Identify which cell holds the provided text, then report its (x, y) central coordinate. 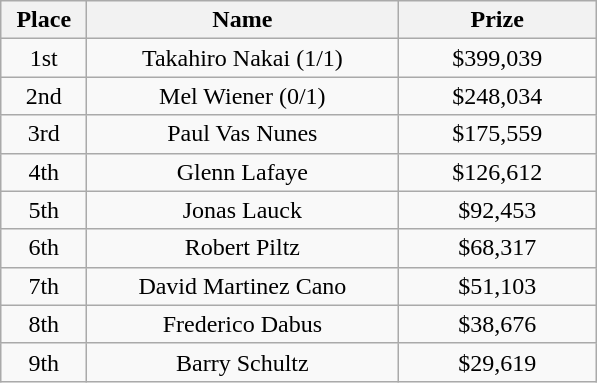
Mel Wiener (0/1) (242, 96)
Name (242, 20)
9th (44, 362)
David Martinez Cano (242, 286)
7th (44, 286)
Prize (498, 20)
Robert Piltz (242, 248)
4th (44, 172)
$126,612 (498, 172)
6th (44, 248)
$175,559 (498, 134)
$248,034 (498, 96)
Jonas Lauck (242, 210)
3rd (44, 134)
2nd (44, 96)
Takahiro Nakai (1/1) (242, 58)
$92,453 (498, 210)
$29,619 (498, 362)
$399,039 (498, 58)
8th (44, 324)
$51,103 (498, 286)
$38,676 (498, 324)
Frederico Dabus (242, 324)
Paul Vas Nunes (242, 134)
1st (44, 58)
Glenn Lafaye (242, 172)
Barry Schultz (242, 362)
Place (44, 20)
$68,317 (498, 248)
5th (44, 210)
